For the text-containing cell, return its midpoint in (X, Y) coordinate format. 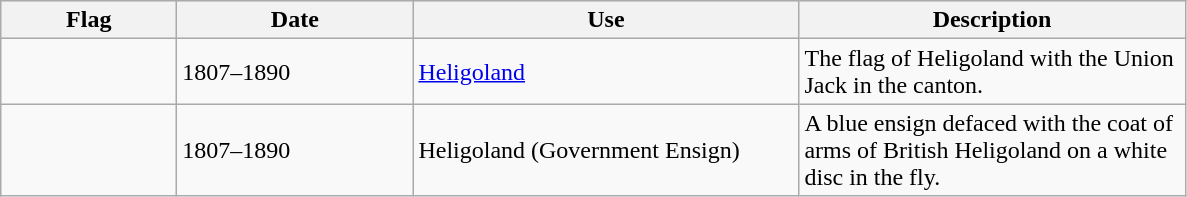
Description (992, 20)
The flag of Heligoland with the Union Jack in the canton. (992, 72)
Use (606, 20)
Heligoland (Government Ensign) (606, 150)
Heligoland (606, 72)
Date (295, 20)
A blue ensign defaced with the coat of arms of British Heligoland on a white disc in the fly. (992, 150)
Flag (89, 20)
